Find where the given text appears and provide that cell's center as (x, y) coordinate. 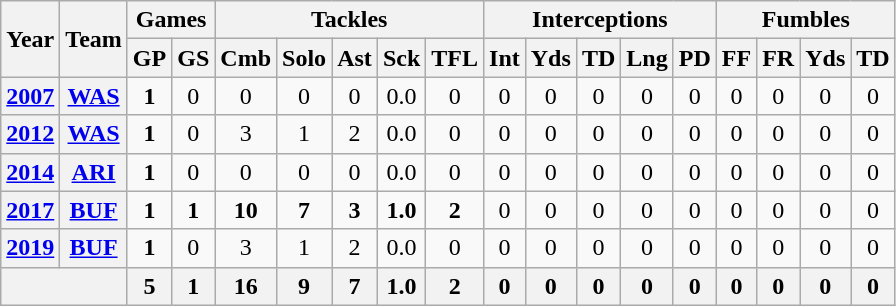
16 (246, 286)
TFL (455, 58)
2007 (30, 96)
Ast (355, 58)
Cmb (246, 58)
Sck (401, 58)
Team (94, 39)
Games (170, 20)
Int (505, 58)
5 (149, 286)
GP (149, 58)
9 (304, 286)
2014 (30, 172)
Fumbles (806, 20)
10 (246, 210)
2017 (30, 210)
PD (694, 58)
FR (778, 58)
FF (736, 58)
Lng (647, 58)
Interceptions (600, 20)
2012 (30, 134)
Tackles (350, 20)
2019 (30, 248)
ARI (94, 172)
Solo (304, 58)
Year (30, 39)
GS (194, 58)
